Extract the (X, Y) coordinate from the center of the cell holding the provided text.  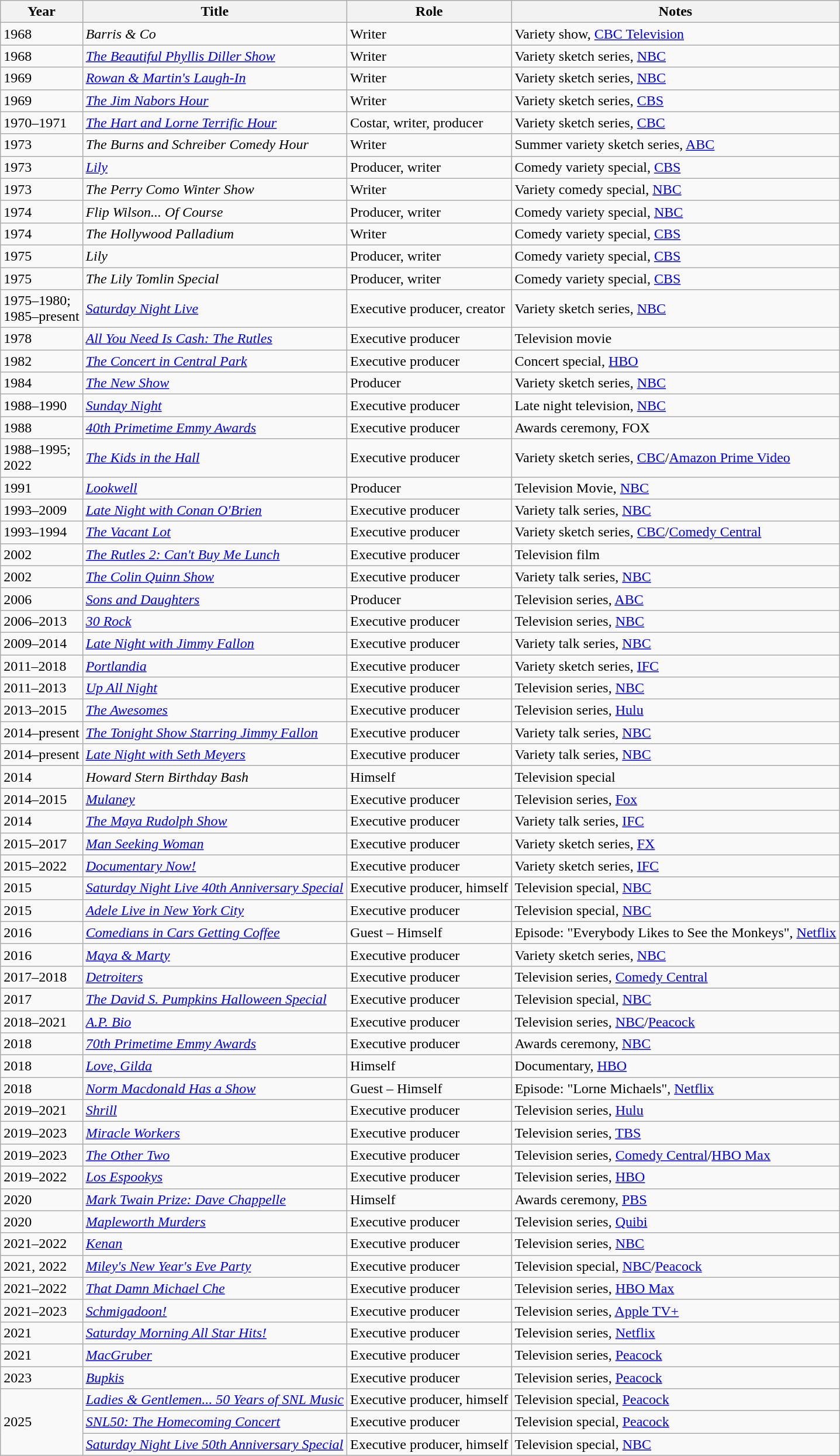
The Vacant Lot (215, 532)
Concert special, HBO (676, 361)
Variety sketch series, CBC (676, 123)
1970–1971 (42, 123)
Awards ceremony, FOX (676, 428)
Television series, Comedy Central/HBO Max (676, 1155)
Comedians in Cars Getting Coffee (215, 932)
2011–2013 (42, 688)
2009–2014 (42, 643)
Television series, HBO Max (676, 1288)
Late night television, NBC (676, 405)
Summer variety sketch series, ABC (676, 145)
Costar, writer, producer (429, 123)
Awards ceremony, PBS (676, 1200)
1991 (42, 488)
2015–2022 (42, 866)
1993–2009 (42, 510)
Mapleworth Murders (215, 1222)
Television series, Netflix (676, 1333)
Lookwell (215, 488)
The Tonight Show Starring Jimmy Fallon (215, 733)
Variety show, CBC Television (676, 34)
Television series, HBO (676, 1177)
2006–2013 (42, 621)
Detroiters (215, 977)
The Burns and Schreiber Comedy Hour (215, 145)
Shrill (215, 1111)
2006 (42, 599)
Episode: "Everybody Likes to See the Monkeys", Netflix (676, 932)
2021–2023 (42, 1311)
The David S. Pumpkins Halloween Special (215, 999)
Television series, Comedy Central (676, 977)
The Awesomes (215, 710)
Up All Night (215, 688)
Television special (676, 777)
Adele Live in New York City (215, 910)
Episode: "Lorne Michaels", Netflix (676, 1088)
Variety sketch series, CBC/Comedy Central (676, 532)
Howard Stern Birthday Bash (215, 777)
1988 (42, 428)
40th Primetime Emmy Awards (215, 428)
Rowan & Martin's Laugh-In (215, 78)
Documentary Now! (215, 866)
2021, 2022 (42, 1266)
Variety sketch series, CBC/Amazon Prime Video (676, 458)
Awards ceremony, NBC (676, 1044)
Executive producer, creator (429, 308)
Late Night with Jimmy Fallon (215, 643)
The Colin Quinn Show (215, 577)
Mulaney (215, 799)
1978 (42, 339)
Miley's New Year's Eve Party (215, 1266)
Late Night with Seth Meyers (215, 755)
Title (215, 12)
Variety comedy special, NBC (676, 189)
2017–2018 (42, 977)
Documentary, HBO (676, 1066)
1993–1994 (42, 532)
30 Rock (215, 621)
Norm Macdonald Has a Show (215, 1088)
2018–2021 (42, 1022)
1988–1990 (42, 405)
Notes (676, 12)
The Concert in Central Park (215, 361)
The Other Two (215, 1155)
Television movie (676, 339)
2023 (42, 1377)
Saturday Night Live 50th Anniversary Special (215, 1444)
The Hollywood Palladium (215, 234)
Barris & Co (215, 34)
1984 (42, 383)
The Jim Nabors Hour (215, 100)
Comedy variety special, NBC (676, 212)
Love, Gilda (215, 1066)
Year (42, 12)
2015–2017 (42, 844)
Television special, NBC/Peacock (676, 1266)
Role (429, 12)
The Perry Como Winter Show (215, 189)
Late Night with Conan O'Brien (215, 510)
A.P. Bio (215, 1022)
That Damn Michael Che (215, 1288)
1975–1980; 1985–present (42, 308)
The Kids in the Hall (215, 458)
Television series, ABC (676, 599)
Portlandia (215, 665)
Sunday Night (215, 405)
Saturday Morning All Star Hits! (215, 1333)
Television series, Fox (676, 799)
Saturday Night Live (215, 308)
2019–2022 (42, 1177)
Ladies & Gentlemen... 50 Years of SNL Music (215, 1400)
Variety sketch series, CBS (676, 100)
Los Espookys (215, 1177)
SNL50: The Homecoming Concert (215, 1422)
Schmigadoon! (215, 1311)
2019–2021 (42, 1111)
Miracle Workers (215, 1133)
Variety talk series, IFC (676, 821)
Television Movie, NBC (676, 488)
The Lily Tomlin Special (215, 279)
The New Show (215, 383)
2014–2015 (42, 799)
The Beautiful Phyllis Diller Show (215, 56)
Maya & Marty (215, 955)
Kenan (215, 1244)
Bupkis (215, 1377)
MacGruber (215, 1355)
Television series, Apple TV+ (676, 1311)
Variety sketch series, FX (676, 844)
Saturday Night Live 40th Anniversary Special (215, 888)
Man Seeking Woman (215, 844)
2011–2018 (42, 665)
Television series, NBC/Peacock (676, 1022)
Sons and Daughters (215, 599)
Flip Wilson... Of Course (215, 212)
Television series, TBS (676, 1133)
1988–1995; 2022 (42, 458)
The Maya Rudolph Show (215, 821)
The Rutles 2: Can't Buy Me Lunch (215, 554)
2017 (42, 999)
2013–2015 (42, 710)
Mark Twain Prize: Dave Chappelle (215, 1200)
1982 (42, 361)
70th Primetime Emmy Awards (215, 1044)
Television series, Quibi (676, 1222)
2025 (42, 1422)
Television film (676, 554)
The Hart and Lorne Terrific Hour (215, 123)
All You Need Is Cash: The Rutles (215, 339)
